Capture the cell that displays the provided text and extract its [x, y] central coordinate. 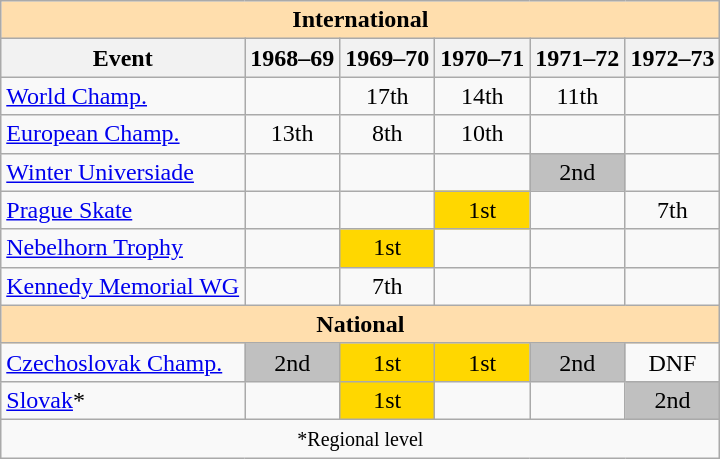
1971–72 [578, 58]
Slovak* [123, 400]
Winter Universiade [123, 172]
14th [482, 96]
Prague Skate [123, 210]
Event [123, 58]
11th [578, 96]
National [360, 324]
1970–71 [482, 58]
1969–70 [388, 58]
8th [388, 134]
17th [388, 96]
European Champ. [123, 134]
13th [292, 134]
Kennedy Memorial WG [123, 286]
*Regional level [360, 438]
10th [482, 134]
International [360, 20]
1972–73 [672, 58]
World Champ. [123, 96]
Czechoslovak Champ. [123, 362]
1968–69 [292, 58]
Nebelhorn Trophy [123, 248]
DNF [672, 362]
